Detect which cell encompasses the target text, then output its [x, y] center coordinate. 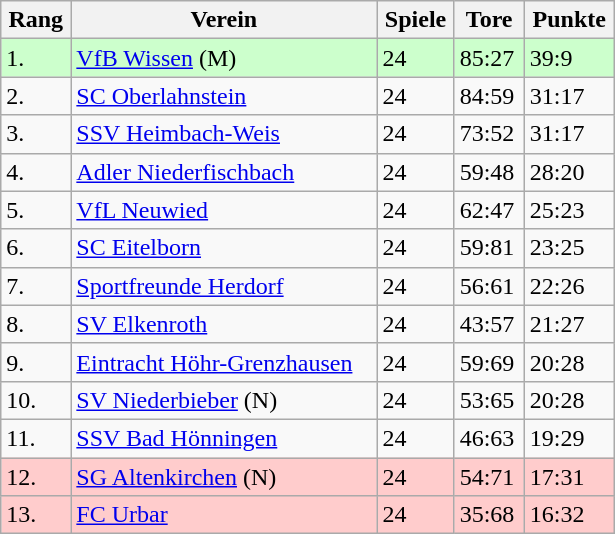
62:47 [489, 210]
Eintracht Höhr-Grenzhausen [224, 362]
6. [36, 248]
Adler Niederfischbach [224, 172]
SSV Bad Hönningen [224, 438]
VfB Wissen (M) [224, 58]
Spiele [416, 20]
1. [36, 58]
3. [36, 134]
Punkte [569, 20]
5. [36, 210]
54:71 [489, 477]
SV Elkenroth [224, 324]
19:29 [569, 438]
28:20 [569, 172]
46:63 [489, 438]
56:61 [489, 286]
7. [36, 286]
SV Niederbieber (N) [224, 400]
53:65 [489, 400]
23:25 [569, 248]
13. [36, 515]
22:26 [569, 286]
85:27 [489, 58]
SC Eitelborn [224, 248]
10. [36, 400]
17:31 [569, 477]
SC Oberlahnstein [224, 96]
84:59 [489, 96]
39:9 [569, 58]
FC Urbar [224, 515]
21:27 [569, 324]
59:81 [489, 248]
Verein [224, 20]
SSV Heimbach-Weis [224, 134]
Tore [489, 20]
59:48 [489, 172]
Sportfreunde Herdorf [224, 286]
4. [36, 172]
43:57 [489, 324]
16:32 [569, 515]
59:69 [489, 362]
VfL Neuwied [224, 210]
25:23 [569, 210]
Rang [36, 20]
35:68 [489, 515]
11. [36, 438]
8. [36, 324]
SG Altenkirchen (N) [224, 477]
73:52 [489, 134]
2. [36, 96]
12. [36, 477]
9. [36, 362]
